Pinpoint the cell where the given text exists, returning its (X, Y) midpoint coordinate. 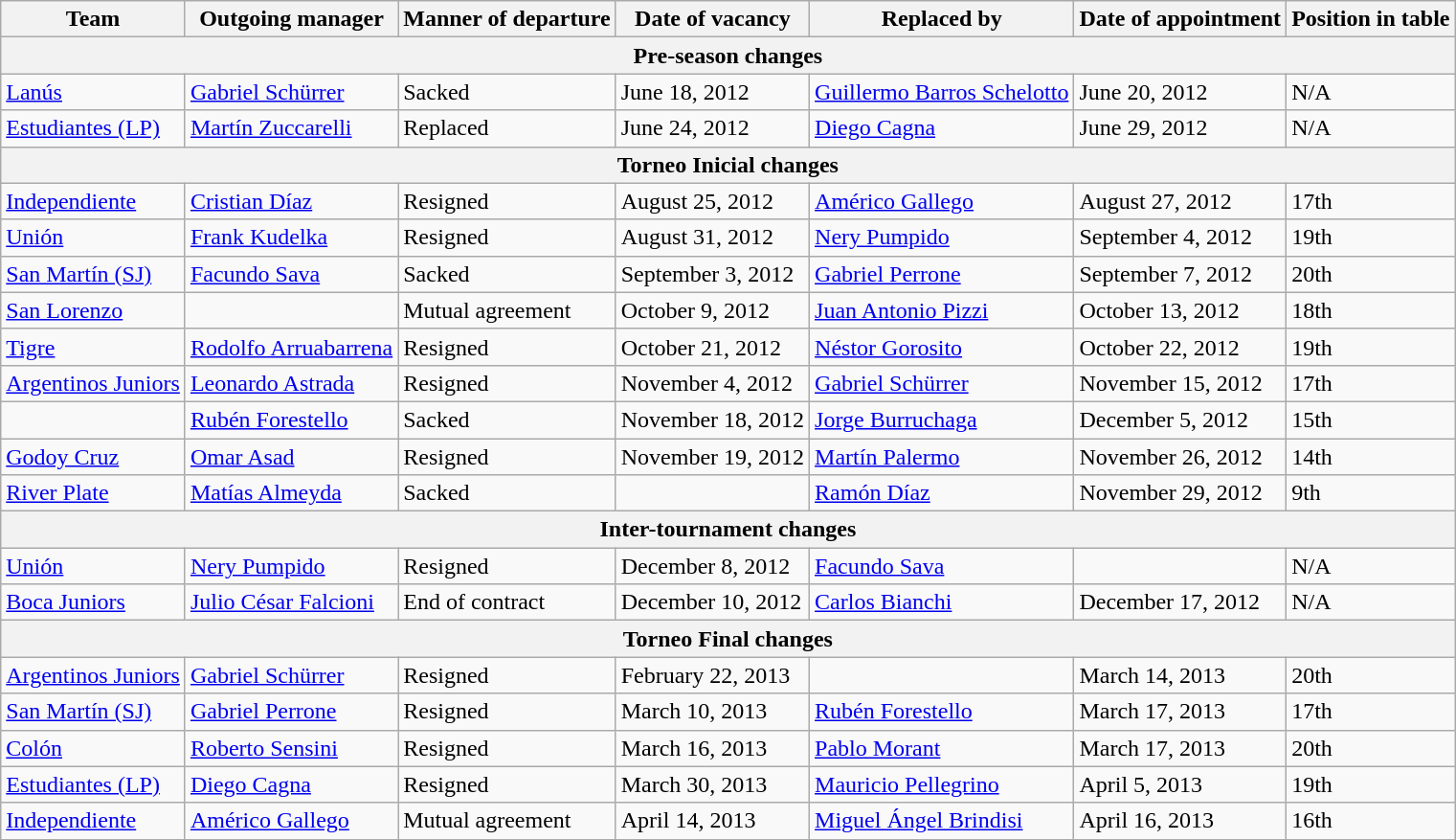
Date of vacancy (712, 19)
Date of appointment (1180, 19)
San Lorenzo (94, 310)
December 17, 2012 (1180, 602)
Juan Antonio Pizzi (942, 310)
Ramón Díaz (942, 493)
September 3, 2012 (712, 274)
Jorge Burruchaga (942, 420)
End of contract (507, 602)
June 20, 2012 (1180, 92)
September 4, 2012 (1180, 238)
October 13, 2012 (1180, 310)
March 14, 2013 (1180, 675)
December 8, 2012 (712, 566)
Néstor Gorosito (942, 347)
Rodolfo Arruabarrena (291, 347)
Julio César Falcioni (291, 602)
June 24, 2012 (712, 128)
Replaced by (942, 19)
November 4, 2012 (712, 383)
Roberto Sensini (291, 748)
Martín Palermo (942, 457)
November 26, 2012 (1180, 457)
Martín Zuccarelli (291, 128)
August 31, 2012 (712, 238)
River Plate (94, 493)
Godoy Cruz (94, 457)
Mauricio Pellegrino (942, 784)
Frank Kudelka (291, 238)
August 25, 2012 (712, 201)
October 22, 2012 (1180, 347)
Cristian Díaz (291, 201)
Matías Almeyda (291, 493)
Colón (94, 748)
Replaced (507, 128)
Pablo Morant (942, 748)
April 5, 2013 (1180, 784)
14th (1371, 457)
December 10, 2012 (712, 602)
March 10, 2013 (712, 712)
Position in table (1371, 19)
June 29, 2012 (1180, 128)
Team (94, 19)
March 16, 2013 (712, 748)
Carlos Bianchi (942, 602)
Miguel Ángel Brindisi (942, 821)
Boca Juniors (94, 602)
Pre-season changes (728, 56)
Omar Asad (291, 457)
March 30, 2013 (712, 784)
November 18, 2012 (712, 420)
Lanús (94, 92)
October 21, 2012 (712, 347)
18th (1371, 310)
9th (1371, 493)
Tigre (94, 347)
15th (1371, 420)
Outgoing manager (291, 19)
Torneo Final changes (728, 639)
October 9, 2012 (712, 310)
November 29, 2012 (1180, 493)
November 19, 2012 (712, 457)
Inter-tournament changes (728, 530)
August 27, 2012 (1180, 201)
February 22, 2013 (712, 675)
Torneo Inicial changes (728, 165)
December 5, 2012 (1180, 420)
November 15, 2012 (1180, 383)
Guillermo Barros Schelotto (942, 92)
Leonardo Astrada (291, 383)
September 7, 2012 (1180, 274)
Manner of departure (507, 19)
April 14, 2013 (712, 821)
June 18, 2012 (712, 92)
16th (1371, 821)
April 16, 2013 (1180, 821)
